For the text-containing cell, return its midpoint in [X, Y] coordinate format. 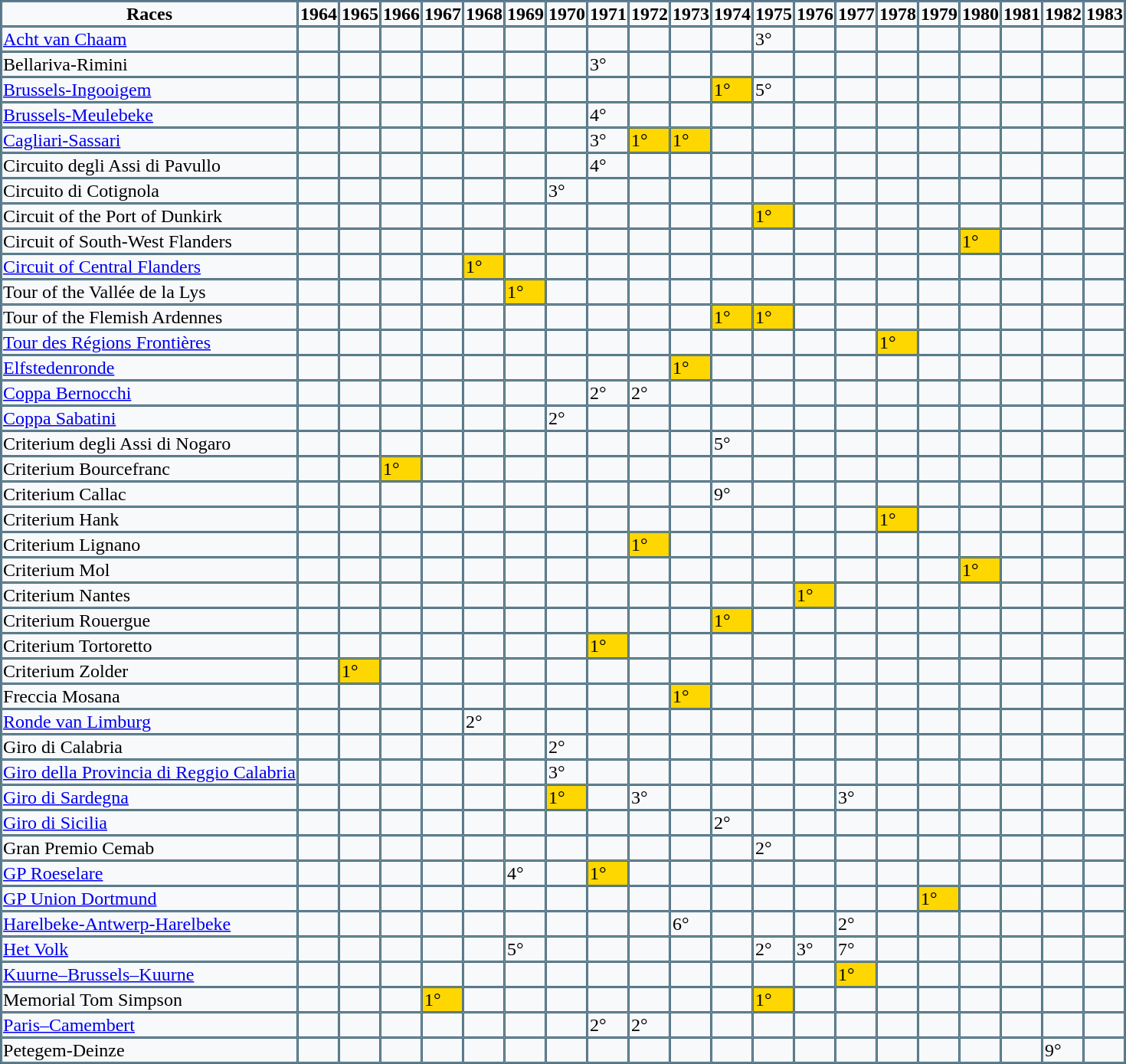
Tour des Régions Frontières [149, 342]
Tour of the Vallée de la Lys [149, 291]
Petegem-Deinze [149, 1049]
1973 [691, 14]
Circuit of Central Flanders [149, 267]
1979 [939, 14]
1983 [1105, 14]
Giro di Calabria [149, 746]
Circuit of the Port of Dunkirk [149, 216]
Giro di Sardegna [149, 797]
Coppa Bernocchi [149, 392]
Paris–Camembert [149, 1025]
Criterium Callac [149, 493]
1965 [360, 14]
1972 [650, 14]
1982 [1063, 14]
6° [691, 924]
Criterium Hank [149, 519]
1980 [980, 14]
Criterium Tortoretto [149, 645]
Ronde van Limburg [149, 722]
Het Volk [149, 948]
1978 [898, 14]
1976 [815, 14]
Elfstedenronde [149, 368]
Gran Premio Cemab [149, 847]
Circuito degli Assi di Pavullo [149, 165]
Circuit of South-West Flanders [149, 241]
Giro della Provincia di Reggio Calabria [149, 772]
1969 [525, 14]
Coppa Sabatini [149, 418]
1977 [856, 14]
1970 [567, 14]
Brussels-Ingooigem [149, 89]
Bellariva-Rimini [149, 64]
Circuito di Cotignola [149, 190]
Acht van Chaam [149, 38]
1971 [608, 14]
Criterium Bourcefranc [149, 469]
Brussels-Meulebeke [149, 115]
Criterium Lignano [149, 544]
Criterium Zolder [149, 671]
Kuurne–Brussels–Kuurne [149, 974]
1964 [319, 14]
Harelbeke-Antwerp-Harelbeke [149, 924]
7° [856, 948]
Memorial Tom Simpson [149, 999]
Criterium Nantes [149, 594]
Tour of the Flemish Ardennes [149, 317]
Cagliari-Sassari [149, 139]
1975 [774, 14]
1974 [732, 14]
1966 [401, 14]
Races [149, 14]
1981 [1022, 14]
Freccia Mosana [149, 696]
Giro di Sicilia [149, 823]
1968 [484, 14]
Criterium degli Assi di Nogaro [149, 443]
Criterium Rouergue [149, 620]
Criterium Mol [149, 570]
GP Union Dortmund [149, 898]
GP Roeselare [149, 873]
1967 [443, 14]
